Search for the cell housing the specified text and yield its (X, Y) center coordinate. 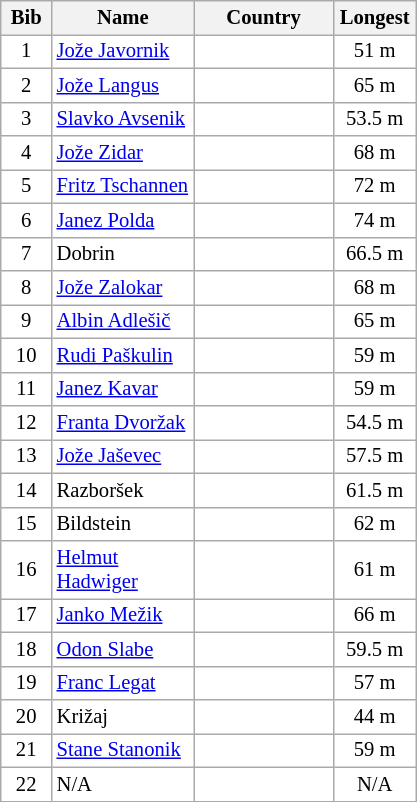
16 (26, 569)
20 (26, 717)
Slavko Avsenik (124, 119)
66.5 m (374, 254)
6 (26, 220)
Janez Polda (124, 220)
21 (26, 750)
3 (26, 119)
61 m (374, 569)
54.5 m (374, 423)
62 m (374, 524)
Jože Langus (124, 85)
10 (26, 355)
Longest (374, 17)
57.5 m (374, 456)
72 m (374, 186)
5 (26, 186)
53.5 m (374, 119)
7 (26, 254)
Franta Dvoržak (124, 423)
Helmut Hadwiger (124, 569)
66 m (374, 615)
13 (26, 456)
59.5 m (374, 649)
19 (26, 683)
Jože Jaševec (124, 456)
1 (26, 51)
Janko Mežik (124, 615)
57 m (374, 683)
14 (26, 490)
51 m (374, 51)
Stane Stanonik (124, 750)
Križaj (124, 717)
22 (26, 784)
Fritz Tschannen (124, 186)
Odon Slabe (124, 649)
Rudi Paškulin (124, 355)
61.5 m (374, 490)
4 (26, 153)
17 (26, 615)
Jože Javornik (124, 51)
Dobrin (124, 254)
11 (26, 389)
9 (26, 321)
8 (26, 287)
44 m (374, 717)
Franc Legat (124, 683)
12 (26, 423)
2 (26, 85)
Bildstein (124, 524)
18 (26, 649)
Jože Zalokar (124, 287)
Bib (26, 17)
Jože Zidar (124, 153)
Country (264, 17)
Janez Kavar (124, 389)
Albin Adlešič (124, 321)
Razboršek (124, 490)
15 (26, 524)
Name (124, 17)
74 m (374, 220)
